Capture the cell that displays the provided text and extract its (X, Y) central coordinate. 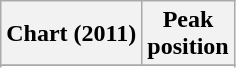
Peakposition (188, 34)
Chart (2011) (72, 34)
